Detect which cell encompasses the target text, then output its (x, y) center coordinate. 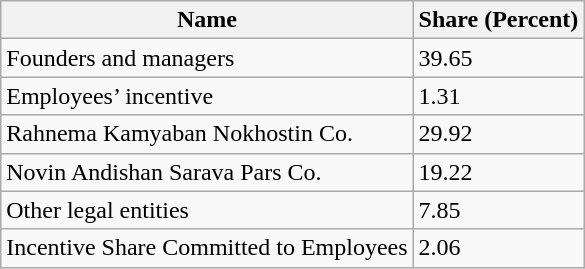
19.22 (498, 172)
Founders and managers (207, 58)
7.85 (498, 210)
Other legal entities (207, 210)
1.31 (498, 96)
Employees’ incentive (207, 96)
Name (207, 20)
29.92 (498, 134)
Incentive Share Committed to Employees (207, 248)
Novin Andishan Sarava Pars Co. (207, 172)
39.65 (498, 58)
2.06 (498, 248)
Share (Percent) (498, 20)
Rahnema Kamyaban Nokhostin Co. (207, 134)
